Output the (x, y) coordinate of the center of the cell containing the given text.  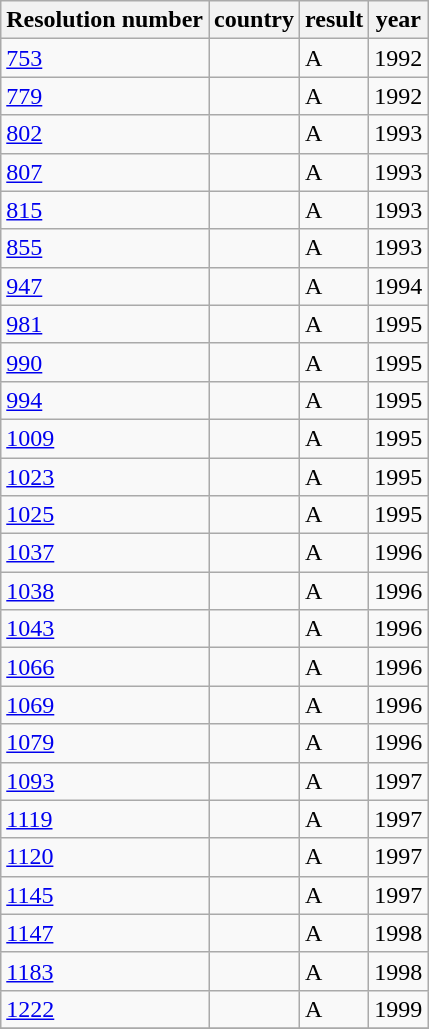
779 (105, 96)
1183 (105, 971)
802 (105, 134)
result (334, 20)
1222 (105, 1009)
1145 (105, 895)
1038 (105, 591)
1066 (105, 667)
1025 (105, 515)
994 (105, 400)
753 (105, 58)
1994 (398, 286)
1093 (105, 781)
1079 (105, 743)
855 (105, 248)
1009 (105, 438)
1037 (105, 553)
1043 (105, 629)
1147 (105, 933)
1120 (105, 857)
1069 (105, 705)
990 (105, 362)
year (398, 20)
Resolution number (105, 20)
815 (105, 210)
807 (105, 172)
947 (105, 286)
country (254, 20)
1999 (398, 1009)
1023 (105, 477)
981 (105, 324)
1119 (105, 819)
